Output the [x, y] coordinate of the center of the cell containing the given text.  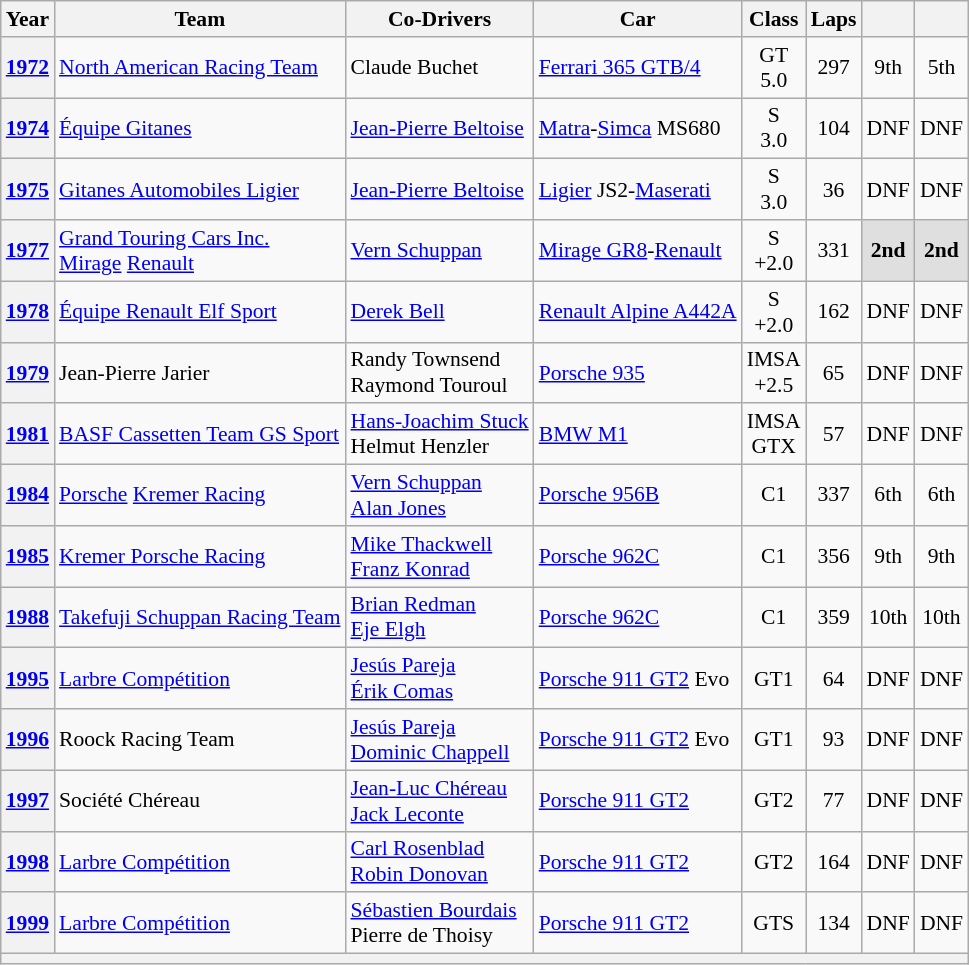
1979 [28, 372]
GT5.0 [774, 68]
1984 [28, 496]
134 [834, 924]
Brian Redman Eje Elgh [439, 618]
1974 [28, 128]
IMSA+2.5 [774, 372]
Équipe Renault Elf Sport [200, 312]
Co-Drivers [439, 19]
1978 [28, 312]
Car [638, 19]
104 [834, 128]
Kremer Porsche Racing [200, 556]
77 [834, 800]
Carl Rosenblad Robin Donovan [439, 862]
Vern Schuppan Alan Jones [439, 496]
Ferrari 365 GTB/4 [638, 68]
Jesús Pareja Dominic Chappell [439, 740]
1995 [28, 678]
1975 [28, 190]
1972 [28, 68]
BASF Cassetten Team GS Sport [200, 434]
Renault Alpine A442A [638, 312]
164 [834, 862]
1988 [28, 618]
Société Chéreau [200, 800]
Sébastien Bourdais Pierre de Thoisy [439, 924]
Hans-Joachim Stuck Helmut Henzler [439, 434]
5th [942, 68]
Team [200, 19]
GTS [774, 924]
Jean-Luc Chéreau Jack Leconte [439, 800]
331 [834, 250]
Jesús Pareja Érik Comas [439, 678]
BMW M1 [638, 434]
Laps [834, 19]
Équipe Gitanes [200, 128]
1999 [28, 924]
Vern Schuppan [439, 250]
Randy Townsend Raymond Touroul [439, 372]
Mike Thackwell Franz Konrad [439, 556]
Claude Buchet [439, 68]
North American Racing Team [200, 68]
93 [834, 740]
Mirage GR8-Renault [638, 250]
57 [834, 434]
1985 [28, 556]
Year [28, 19]
162 [834, 312]
297 [834, 68]
Roock Racing Team [200, 740]
Takefuji Schuppan Racing Team [200, 618]
Grand Touring Cars Inc. Mirage Renault [200, 250]
Porsche 956B [638, 496]
Matra-Simca MS680 [638, 128]
Porsche Kremer Racing [200, 496]
1998 [28, 862]
1981 [28, 434]
IMSAGTX [774, 434]
Ligier JS2-Maserati [638, 190]
1996 [28, 740]
1997 [28, 800]
Jean-Pierre Jarier [200, 372]
Class [774, 19]
65 [834, 372]
356 [834, 556]
1977 [28, 250]
337 [834, 496]
Gitanes Automobiles Ligier [200, 190]
Porsche 935 [638, 372]
36 [834, 190]
64 [834, 678]
359 [834, 618]
Derek Bell [439, 312]
